Extract the [X, Y] coordinate from the center of the cell holding the provided text.  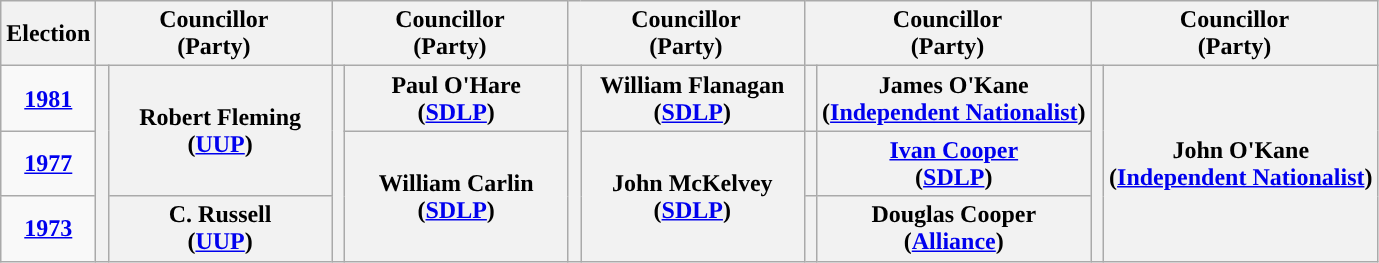
Election [48, 34]
William Flanagan (SDLP) [692, 98]
John McKelvey (SDLP) [692, 196]
Ivan Cooper (SDLP) [954, 164]
C. Russell (UUP) [220, 228]
1973 [48, 228]
James O'Kane (Independent Nationalist) [954, 98]
John O'Kane (Independent Nationalist) [1241, 164]
1977 [48, 164]
Douglas Cooper (Alliance) [954, 228]
William Carlin (SDLP) [456, 196]
1981 [48, 98]
Paul O'Hare (SDLP) [456, 98]
Robert Fleming (UUP) [220, 131]
